Pinpoint the cell where the given text exists, returning its (X, Y) midpoint coordinate. 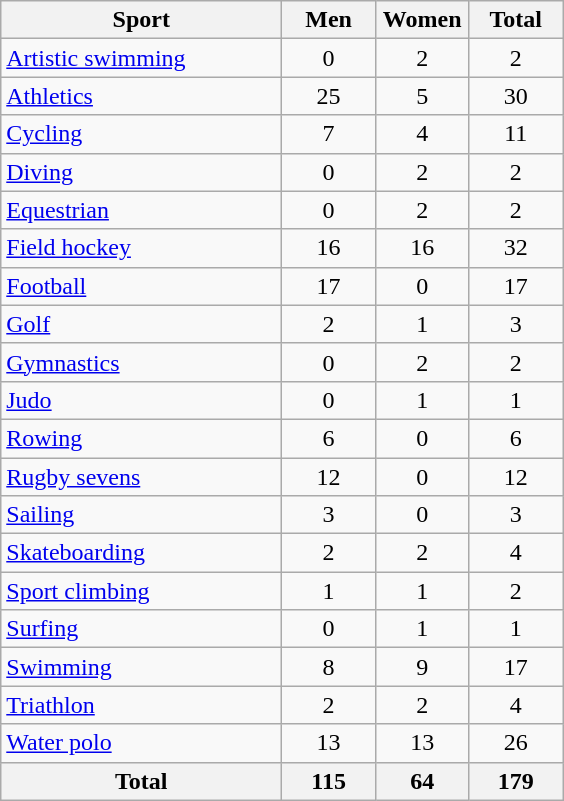
Sailing (142, 515)
Gymnastics (142, 362)
Sport climbing (142, 591)
Equestrian (142, 210)
Men (329, 20)
Skateboarding (142, 553)
179 (516, 781)
9 (422, 667)
Rowing (142, 438)
11 (516, 134)
115 (329, 781)
Women (422, 20)
Surfing (142, 629)
Football (142, 286)
Diving (142, 172)
Field hockey (142, 248)
Rugby sevens (142, 477)
25 (329, 96)
Swimming (142, 667)
7 (329, 134)
Triathlon (142, 705)
26 (516, 743)
5 (422, 96)
Sport (142, 20)
Judo (142, 400)
Golf (142, 324)
Cycling (142, 134)
Artistic swimming (142, 58)
Athletics (142, 96)
8 (329, 667)
Water polo (142, 743)
64 (422, 781)
32 (516, 248)
30 (516, 96)
